Locate the cell with the specified text and output its [X, Y] center coordinate. 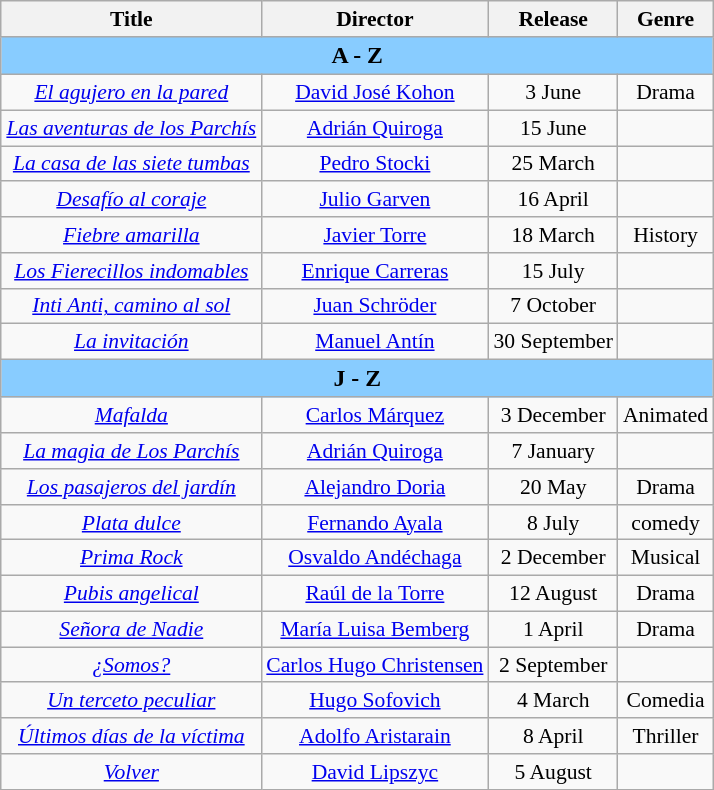
Javier Torre [374, 235]
8 July [552, 523]
4 March [552, 701]
La magia de Los Parchís [131, 451]
Fernando Ayala [374, 523]
David Lipszyc [374, 772]
15 June [552, 128]
1 April [552, 629]
Prima Rock [131, 558]
Adolfo Aristarain [374, 736]
Julio Garven [374, 200]
5 August [552, 772]
7 October [552, 306]
30 September [552, 342]
Inti Anti, camino al sol [131, 306]
16 April [552, 200]
Thriller [666, 736]
Comedia [666, 701]
Musical [666, 558]
History [666, 235]
2 December [552, 558]
Los pasajeros del jardín [131, 487]
comedy [666, 523]
María Luisa Bemberg [374, 629]
20 May [552, 487]
Mafalda [131, 416]
Enrique Carreras [374, 271]
Las aventuras de los Parchís [131, 128]
Los Fierecillos indomables [131, 271]
Fiebre amarilla [131, 235]
2 September [552, 665]
David José Kohon [374, 93]
Title [131, 19]
J - Z [357, 379]
Desafío al coraje [131, 200]
Un terceto peculiar [131, 701]
La invitación [131, 342]
25 March [552, 164]
Release [552, 19]
Alejandro Doria [374, 487]
Volver [131, 772]
Señora de Nadie [131, 629]
18 March [552, 235]
Osvaldo Andéchaga [374, 558]
Animated [666, 416]
Raúl de la Torre [374, 594]
3 June [552, 93]
8 April [552, 736]
Hugo Sofovich [374, 701]
15 July [552, 271]
Pedro Stocki [374, 164]
12 August [552, 594]
Últimos días de la víctima [131, 736]
El agujero en la pared [131, 93]
Carlos Hugo Christensen [374, 665]
3 December [552, 416]
La casa de las siete tumbas [131, 164]
Carlos Márquez [374, 416]
Manuel Antín [374, 342]
Genre [666, 19]
7 January [552, 451]
Plata dulce [131, 523]
Juan Schröder [374, 306]
Pubis angelical [131, 594]
Director [374, 19]
A - Z [357, 56]
¿Somos? [131, 665]
